Identify which cell holds the provided text, then report its [x, y] central coordinate. 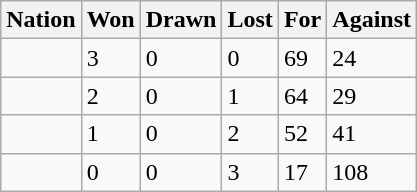
For [302, 20]
17 [302, 172]
52 [302, 134]
Against [372, 20]
69 [302, 58]
41 [372, 134]
Lost [250, 20]
64 [302, 96]
Won [110, 20]
24 [372, 58]
Drawn [181, 20]
Nation [41, 20]
108 [372, 172]
29 [372, 96]
